Find where the given text appears and provide that cell's center as [x, y] coordinate. 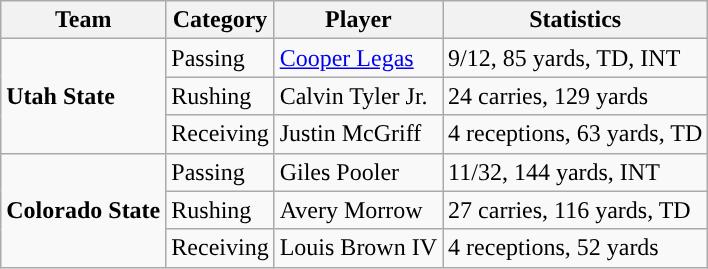
Category [220, 20]
9/12, 85 yards, TD, INT [576, 58]
Statistics [576, 20]
4 receptions, 63 yards, TD [576, 134]
27 carries, 116 yards, TD [576, 210]
24 carries, 129 yards [576, 96]
Giles Pooler [358, 172]
Utah State [84, 96]
Avery Morrow [358, 210]
4 receptions, 52 yards [576, 248]
Calvin Tyler Jr. [358, 96]
Player [358, 20]
11/32, 144 yards, INT [576, 172]
Cooper Legas [358, 58]
Louis Brown IV [358, 248]
Colorado State [84, 210]
Team [84, 20]
Justin McGriff [358, 134]
